Search for the cell housing the specified text and yield its [X, Y] center coordinate. 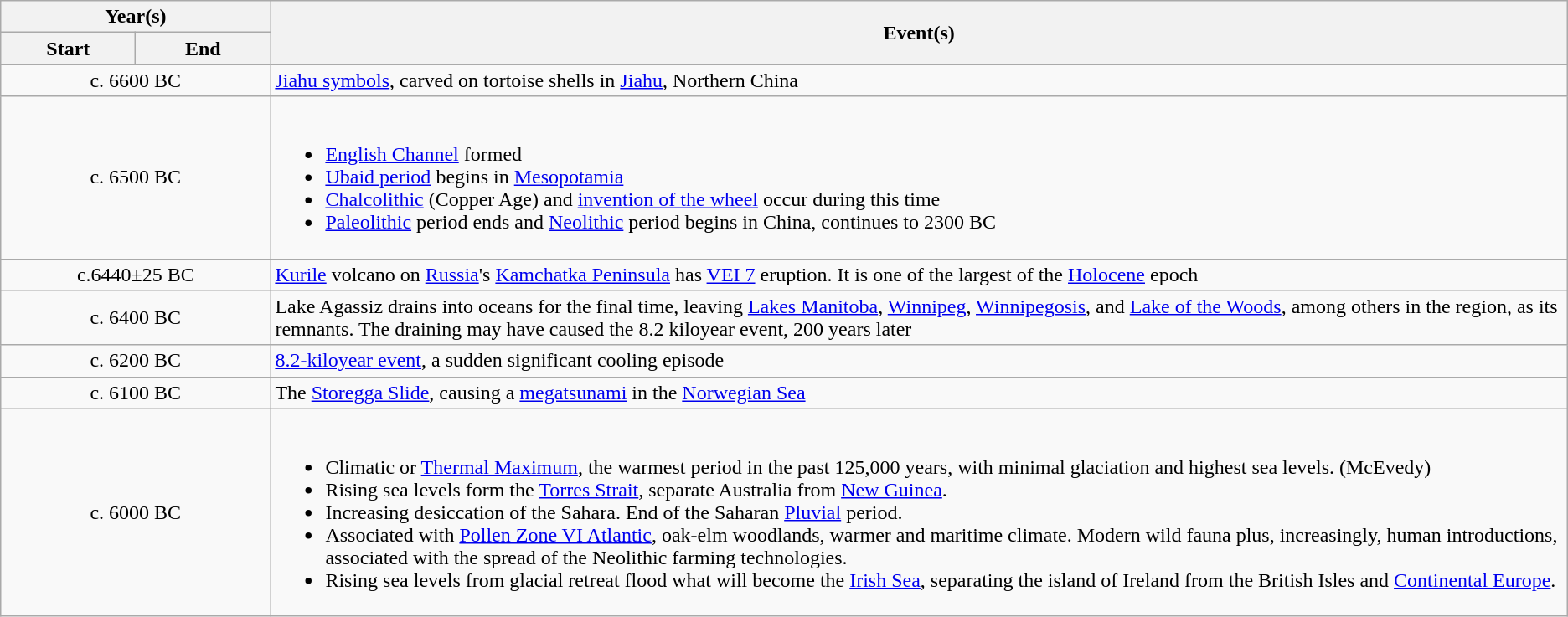
c. 6600 BC [136, 80]
c. 6200 BC [136, 361]
End [203, 49]
Jiahu symbols, carved on tortoise shells in Jiahu, Northern China [919, 80]
c.6440±25 BC [136, 275]
Start [69, 49]
8.2-kiloyear event, a sudden significant cooling episode [919, 361]
c. 6000 BC [136, 512]
Event(s) [919, 33]
Kurile volcano on Russia's Kamchatka Peninsula has VEI 7 eruption. It is one of the largest of the Holocene epoch [919, 275]
Year(s) [136, 17]
c. 6400 BC [136, 318]
c. 6500 BC [136, 177]
c. 6100 BC [136, 393]
The Storegga Slide, causing a megatsunami in the Norwegian Sea [919, 393]
